From the cell containing the given text, extract its center point as (x, y) coordinate. 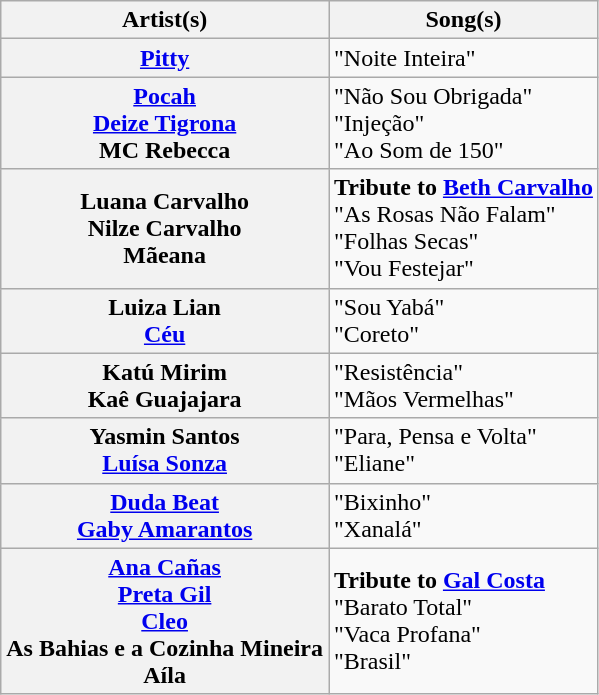
Pitty (165, 58)
"Noite Inteira" (463, 58)
"Não Sou Obrigada""Injeção""Ao Som de 150" (463, 123)
Duda BeatGaby Amarantos (165, 516)
Katú MirimKaê Guajajara (165, 386)
"Resistência""Mãos Vermelhas" (463, 386)
Song(s) (463, 20)
Yasmin SantosLuísa Sonza (165, 450)
Luana CarvalhoNilze CarvalhoMãeana (165, 228)
Tribute to Beth Carvalho"As Rosas Não Falam""Folhas Secas""Vou Festejar" (463, 228)
Tribute to Gal Costa"Barato Total""Vaca Profana""Brasil" (463, 621)
Luiza LianCéu (165, 320)
PocahDeize TigronaMC Rebecca (165, 123)
"Bixinho""Xanalá" (463, 516)
Ana CañasPreta GilCleoAs Bahias e a Cozinha MineiraAíla (165, 621)
"Para, Pensa e Volta""Eliane" (463, 450)
"Sou Yabá""Coreto" (463, 320)
Artist(s) (165, 20)
